Determine the (x, y) coordinate at the center of the cell enclosing the given text.  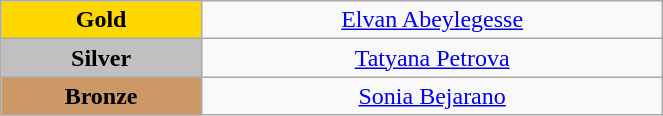
Bronze (102, 96)
Silver (102, 58)
Tatyana Petrova (432, 58)
Sonia Bejarano (432, 96)
Elvan Abeylegesse (432, 20)
Gold (102, 20)
